Scan for the cell matching the given text and deliver its (x, y) coordinate at center. 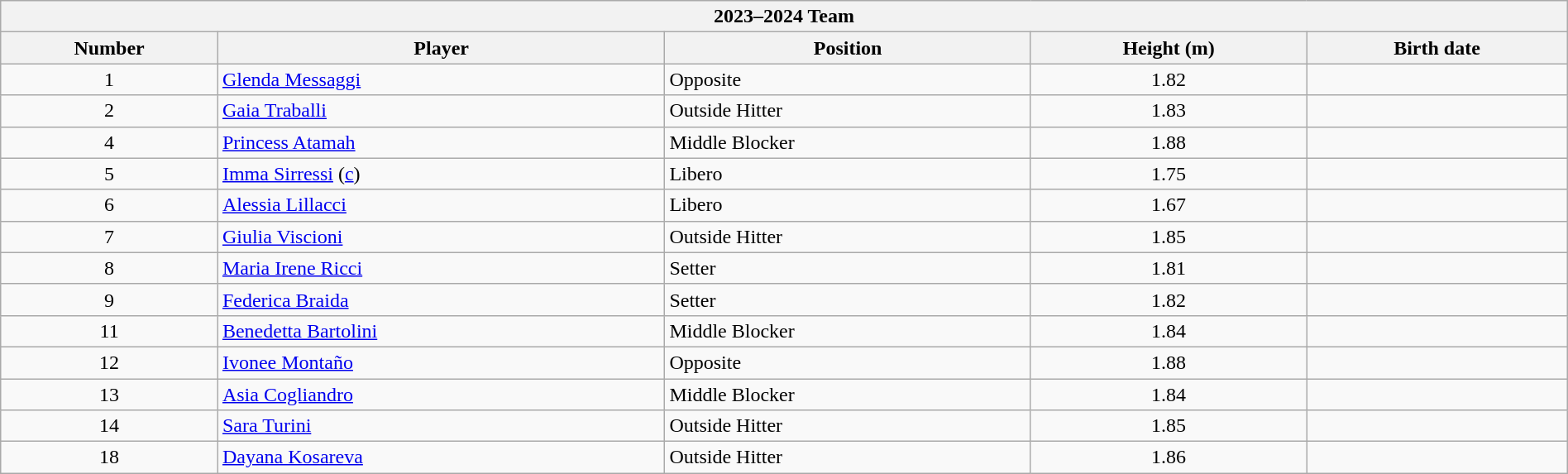
1 (109, 79)
1.75 (1168, 174)
Gaia Traballi (441, 111)
Benedetta Bartolini (441, 331)
1.81 (1168, 268)
5 (109, 174)
8 (109, 268)
12 (109, 362)
18 (109, 457)
11 (109, 331)
Position (848, 48)
Asia Cogliandro (441, 395)
Number (109, 48)
Giulia Viscioni (441, 237)
Federica Braida (441, 299)
9 (109, 299)
Maria Irene Ricci (441, 268)
Sara Turini (441, 426)
Princess Atamah (441, 142)
Dayana Kosareva (441, 457)
13 (109, 395)
2 (109, 111)
Height (m) (1168, 48)
Alessia Lillacci (441, 205)
1.86 (1168, 457)
Imma Sirressi (c) (441, 174)
Glenda Messaggi (441, 79)
Player (441, 48)
1.67 (1168, 205)
Birth date (1437, 48)
14 (109, 426)
4 (109, 142)
2023–2024 Team (784, 17)
7 (109, 237)
Ivonee Montaño (441, 362)
1.83 (1168, 111)
6 (109, 205)
